Extract the (x, y) coordinate from the center of the cell holding the provided text.  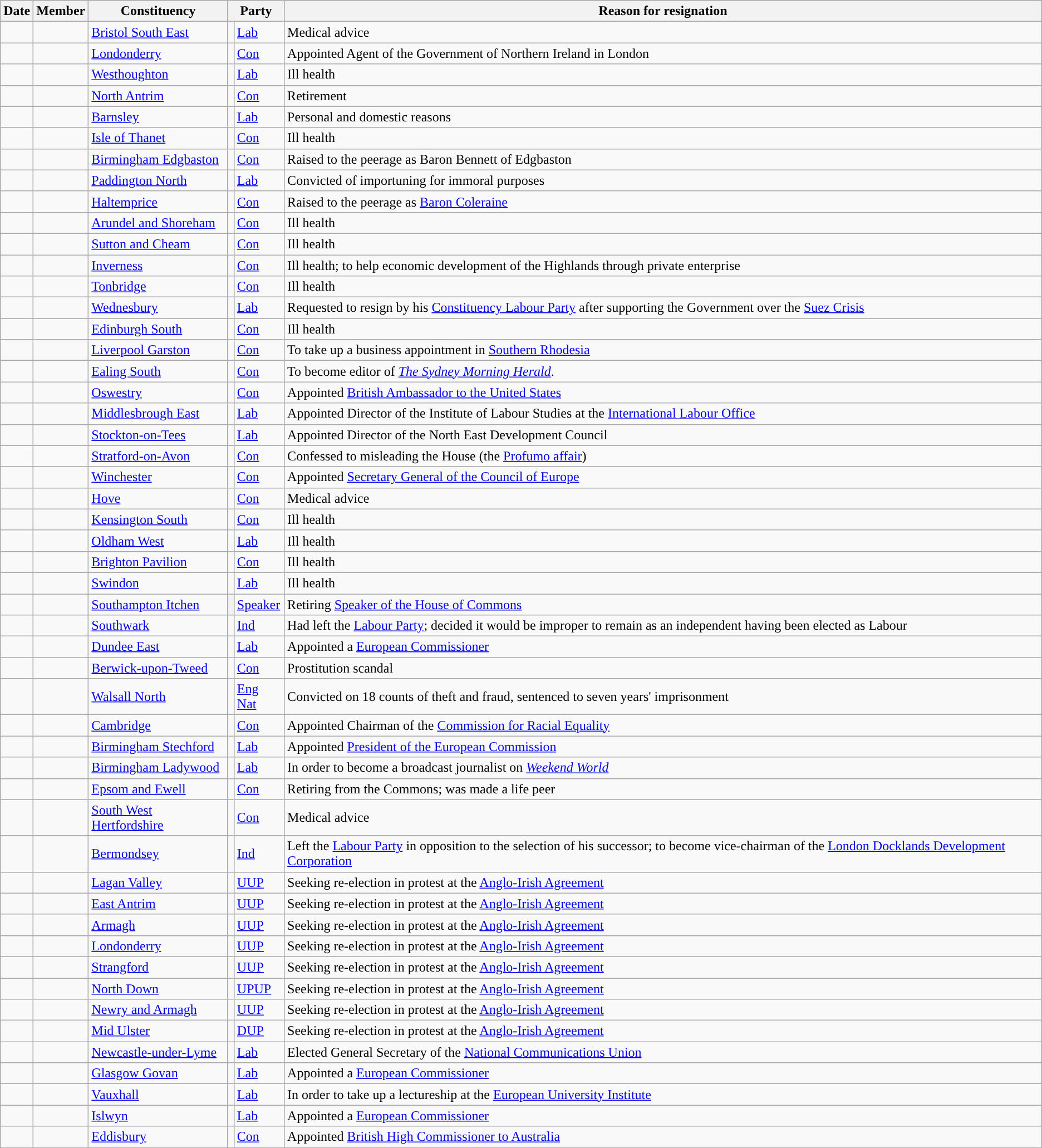
Dundee East (158, 647)
Appointed Director of the Institute of Labour Studies at the International Labour Office (663, 414)
Tonbridge (158, 287)
Middlesbrough East (158, 414)
Convicted on 18 counts of theft and fraud, sentenced to seven years' imprisonment (663, 697)
Left the Labour Party in opposition to the selection of his successor; to become vice-chairman of the London Docklands Development Corporation (663, 854)
Elected General Secretary of the National Communications Union (663, 1052)
Birmingham Edgbaston (158, 159)
Westhoughton (158, 75)
North Antrim (158, 96)
Ealing South (158, 371)
Requested to resign by his Constituency Labour Party after supporting the Government over the Suez Crisis (663, 308)
Retiring from the Commons; was made a life peer (663, 789)
South West Hertfordshire (158, 817)
Paddington North (158, 180)
Appointed British High Commissioner to Australia (663, 1137)
Inverness (158, 266)
Prostitution scandal (663, 668)
Stockton-on-Tees (158, 435)
Newcastle-under-Lyme (158, 1052)
Mid Ulster (158, 1031)
Stratford-on-Avon (158, 456)
Appointed Chairman of the Commission for Racial Equality (663, 725)
Birmingham Ladywood (158, 768)
Lagan Valley (158, 882)
Speaker (259, 604)
Southampton Itchen (158, 604)
Arundel and Shoreham (158, 223)
Isle of Thanet (158, 138)
Birmingham Stechford (158, 747)
Date (17, 11)
Epsom and Ewell (158, 789)
Kensington South (158, 519)
Glasgow Govan (158, 1073)
Constituency (158, 11)
Haltemprice (158, 202)
Bermondsey (158, 854)
Confessed to misleading the House (the Profumo affair) (663, 456)
Eng Nat (259, 697)
Walsall North (158, 697)
Appointed President of the European Commission (663, 747)
Ill health; to help economic development of the Highlands through private enterprise (663, 266)
Party (256, 11)
In order to become a broadcast journalist on Weekend World (663, 768)
Personal and domestic reasons (663, 117)
Sutton and Cheam (158, 244)
Vauxhall (158, 1095)
Appointed Secretary General of the Council of Europe (663, 477)
Oswestry (158, 393)
DUP (259, 1031)
Islwyn (158, 1116)
Oldham West (158, 541)
Brighton Pavilion (158, 562)
Had left the Labour Party; decided it would be improper to remain as an independent having been elected as Labour (663, 626)
Raised to the peerage as Baron Bennett of Edgbaston (663, 159)
Eddisbury (158, 1137)
Cambridge (158, 725)
Liverpool Garston (158, 350)
Strangford (158, 967)
Newry and Armagh (158, 1010)
Swindon (158, 583)
Winchester (158, 477)
Southwark (158, 626)
Retirement (663, 96)
Retiring Speaker of the House of Commons (663, 604)
Wednesbury (158, 308)
Appointed Agent of the Government of Northern Ireland in London (663, 53)
Barnsley (158, 117)
Convicted of importuning for immoral purposes (663, 180)
Berwick-upon-Tweed (158, 668)
Appointed British Ambassador to the United States (663, 393)
Edinburgh South (158, 329)
Appointed Director of the North East Development Council (663, 435)
To take up a business appointment in Southern Rhodesia (663, 350)
To become editor of The Sydney Morning Herald. (663, 371)
Hove (158, 498)
East Antrim (158, 904)
Armagh (158, 925)
Member (61, 11)
Raised to the peerage as Baron Coleraine (663, 202)
UPUP (259, 988)
In order to take up a lectureship at the European University Institute (663, 1095)
Reason for resignation (663, 11)
North Down (158, 988)
Bristol South East (158, 32)
